Determine the (x, y) coordinate at the center of the cell enclosing the given text.  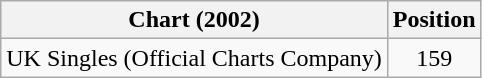
Chart (2002) (194, 20)
UK Singles (Official Charts Company) (194, 58)
159 (434, 58)
Position (434, 20)
